Locate the cell with the specified text and output its [X, Y] center coordinate. 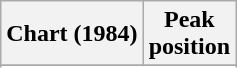
Chart (1984) [72, 34]
Peakposition [189, 34]
